Extract the [x, y] coordinate from the center of the cell holding the provided text.  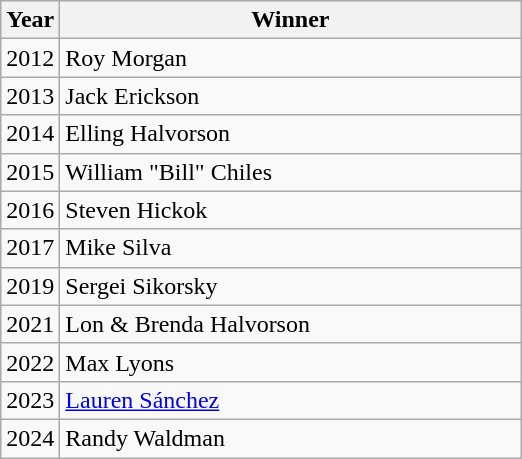
Max Lyons [290, 362]
Lon & Brenda Halvorson [290, 324]
Mike Silva [290, 248]
2021 [30, 324]
Elling Halvorson [290, 134]
2023 [30, 400]
2013 [30, 96]
2022 [30, 362]
Year [30, 20]
Winner [290, 20]
2024 [30, 438]
Steven Hickok [290, 210]
Lauren Sánchez [290, 400]
William "Bill" Chiles [290, 172]
2015 [30, 172]
2016 [30, 210]
Roy Morgan [290, 58]
2014 [30, 134]
2017 [30, 248]
2019 [30, 286]
Randy Waldman [290, 438]
Jack Erickson [290, 96]
2012 [30, 58]
Sergei Sikorsky [290, 286]
